Return the [X, Y] coordinate for the center point of the cell that contains the specified text.  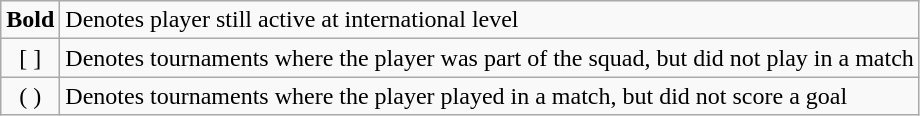
Denotes tournaments where the player was part of the squad, but did not play in a match [490, 58]
Denotes tournaments where the player played in a match, but did not score a goal [490, 96]
Bold [30, 20]
( ) [30, 96]
Denotes player still active at international level [490, 20]
[ ] [30, 58]
